Return the (X, Y) coordinate for the center point of the cell that contains the specified text.  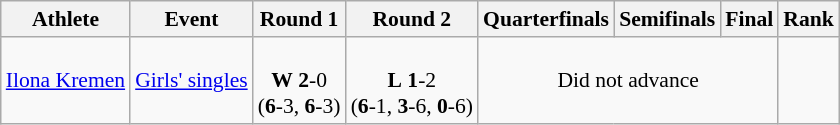
Quarterfinals (546, 19)
Round 1 (300, 19)
Round 2 (412, 19)
Rank (808, 19)
Event (192, 19)
Final (749, 19)
Semifinals (667, 19)
L 1-2 (6-1, 3-6, 0-6) (412, 80)
Athlete (66, 19)
W 2-0 (6-3, 6-3) (300, 80)
Girls' singles (192, 80)
Did not advance (628, 80)
Ilona Kremen (66, 80)
